Detect which cell encompasses the target text, then output its (x, y) center coordinate. 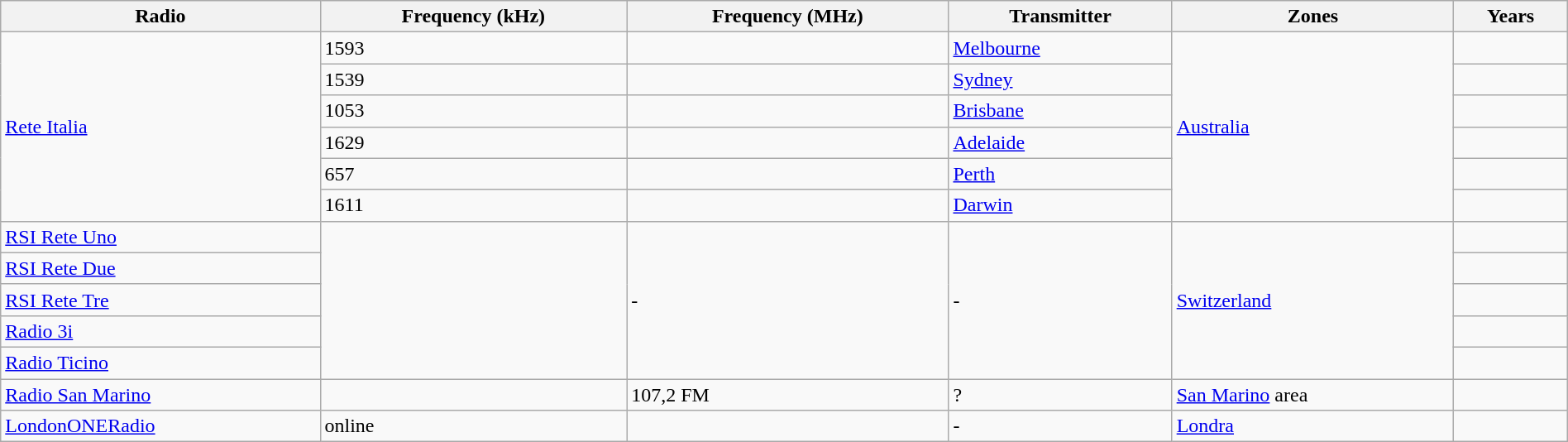
Zones (1313, 17)
1539 (473, 79)
online (473, 426)
Perth (1060, 174)
657 (473, 174)
Switzerland (1313, 300)
RSI Rete Tre (160, 300)
Adelaide (1060, 142)
LondonONERadio (160, 426)
Radio Ticino (160, 363)
Melbourne (1060, 48)
? (1060, 395)
Years (1510, 17)
RSI Rete Due (160, 268)
Frequency (MHz) (787, 17)
Darwin (1060, 205)
Transmitter (1060, 17)
107,2 FM (787, 395)
1593 (473, 48)
Radio (160, 17)
1629 (473, 142)
Brisbane (1060, 111)
Rete Italia (160, 127)
San Marino area (1313, 395)
Frequency (kHz) (473, 17)
RSI Rete Uno (160, 237)
Australia (1313, 127)
Radio San Marino (160, 395)
Londra (1313, 426)
Sydney (1060, 79)
1611 (473, 205)
1053 (473, 111)
Radio 3i (160, 331)
